Pinpoint the cell where the given text exists, returning its (x, y) midpoint coordinate. 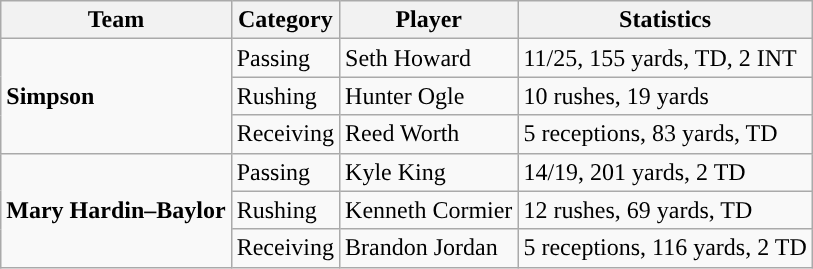
12 rushes, 69 yards, TD (665, 210)
Category (285, 20)
Kenneth Cormier (429, 210)
Reed Worth (429, 134)
Statistics (665, 20)
10 rushes, 19 yards (665, 96)
Seth Howard (429, 58)
Team (116, 20)
Player (429, 20)
Simpson (116, 96)
Brandon Jordan (429, 248)
14/19, 201 yards, 2 TD (665, 172)
Kyle King (429, 172)
Hunter Ogle (429, 96)
5 receptions, 83 yards, TD (665, 134)
5 receptions, 116 yards, 2 TD (665, 248)
11/25, 155 yards, TD, 2 INT (665, 58)
Mary Hardin–Baylor (116, 210)
